Find where the given text appears and provide that cell's center as [x, y] coordinate. 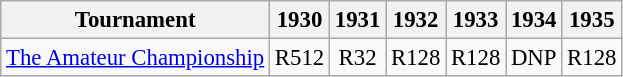
1932 [416, 20]
The Amateur Championship [136, 58]
1931 [357, 20]
1930 [300, 20]
1935 [592, 20]
1933 [476, 20]
R32 [357, 58]
DNP [534, 58]
1934 [534, 20]
R512 [300, 58]
Tournament [136, 20]
